Locate the cell with the specified text and output its [X, Y] center coordinate. 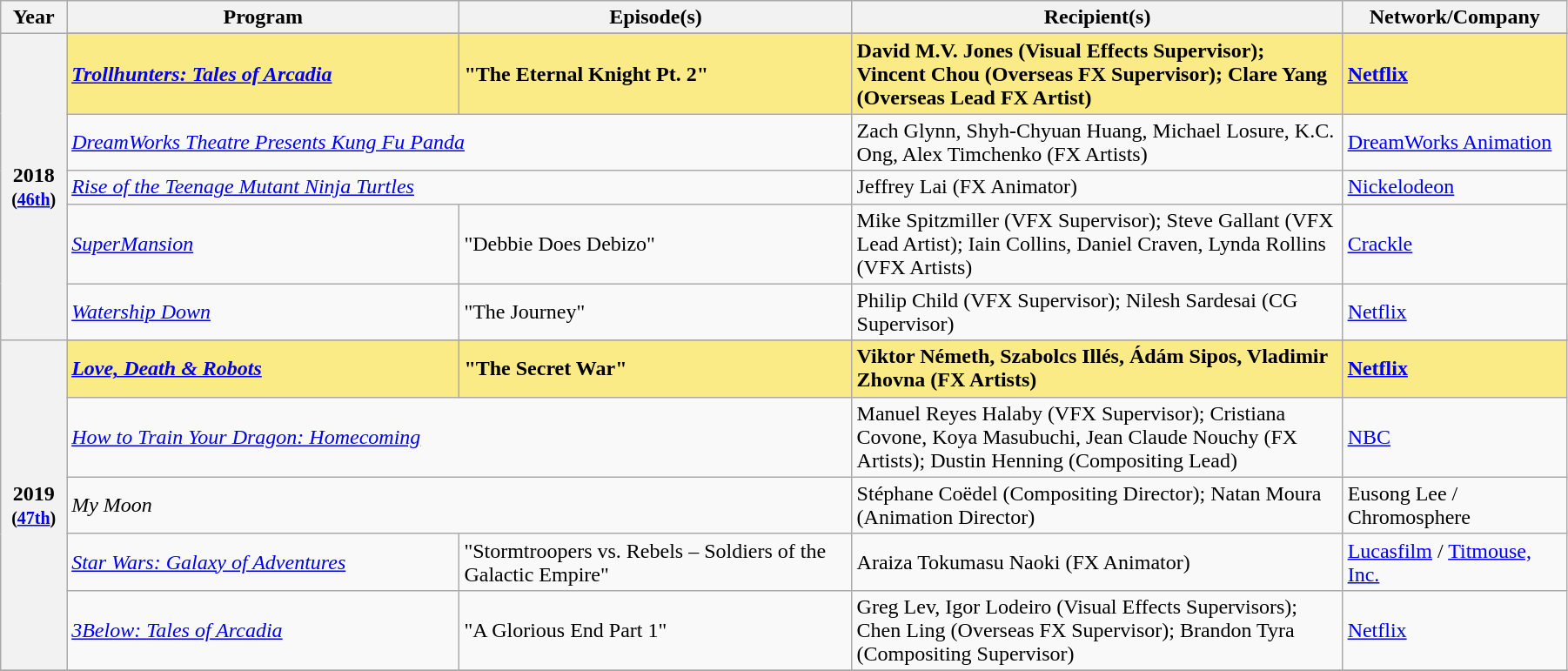
Crackle [1455, 244]
Greg Lev, Igor Lodeiro (Visual Effects Supervisors); Chen Ling (Overseas FX Supervisor); Brandon Tyra (Compositing Supervisor) [1097, 630]
Jeffrey Lai (FX Animator) [1097, 187]
Watership Down [263, 312]
"Debbie Does Debizo" [656, 244]
DreamWorks Animation [1455, 143]
Rise of the Teenage Mutant Ninja Turtles [459, 187]
Episode(s) [656, 17]
Araiza Tokumasu Naoki (FX Animator) [1097, 562]
SuperMansion [263, 244]
2018 (46th) [34, 187]
Network/Company [1455, 17]
David M.V. Jones (Visual Effects Supervisor); Vincent Chou (Overseas FX Supervisor); Clare Yang (Overseas Lead FX Artist) [1097, 74]
2019 (47th) [34, 505]
Manuel Reyes Halaby (VFX Supervisor); Cristiana Covone, Koya Masubuchi, Jean Claude Nouchy (FX Artists); Dustin Henning (Compositing Lead) [1097, 437]
"Stormtroopers vs. Rebels – Soldiers of the Galactic Empire" [656, 562]
3Below: Tales of Arcadia [263, 630]
Nickelodeon [1455, 187]
"The Journey" [656, 312]
My Moon [459, 505]
Recipient(s) [1097, 17]
Zach Glynn, Shyh-Chyuan Huang, Michael Losure, K.C. Ong, Alex Timchenko (FX Artists) [1097, 143]
Trollhunters: Tales of Arcadia [263, 74]
Star Wars: Galaxy of Adventures [263, 562]
Stéphane Coëdel (Compositing Director); Natan Moura (Animation Director) [1097, 505]
Lucasfilm / Titmouse, Inc. [1455, 562]
Program [263, 17]
Viktor Németh, Szabolcs Illés, Ádám Sipos, Vladimir Zhovna (FX Artists) [1097, 369]
"The Secret War" [656, 369]
Year [34, 17]
NBC [1455, 437]
How to Train Your Dragon: Homecoming [459, 437]
Philip Child (VFX Supervisor); Nilesh Sardesai (CG Supervisor) [1097, 312]
"A Glorious End Part 1" [656, 630]
Love, Death & Robots [263, 369]
Eusong Lee / Chromosphere [1455, 505]
Mike Spitzmiller (VFX Supervisor); Steve Gallant (VFX Lead Artist); Iain Collins, Daniel Craven, Lynda Rollins (VFX Artists) [1097, 244]
"The Eternal Knight Pt. 2" [656, 74]
DreamWorks Theatre Presents Kung Fu Panda [459, 143]
